Identify which cell holds the provided text, then report its (X, Y) central coordinate. 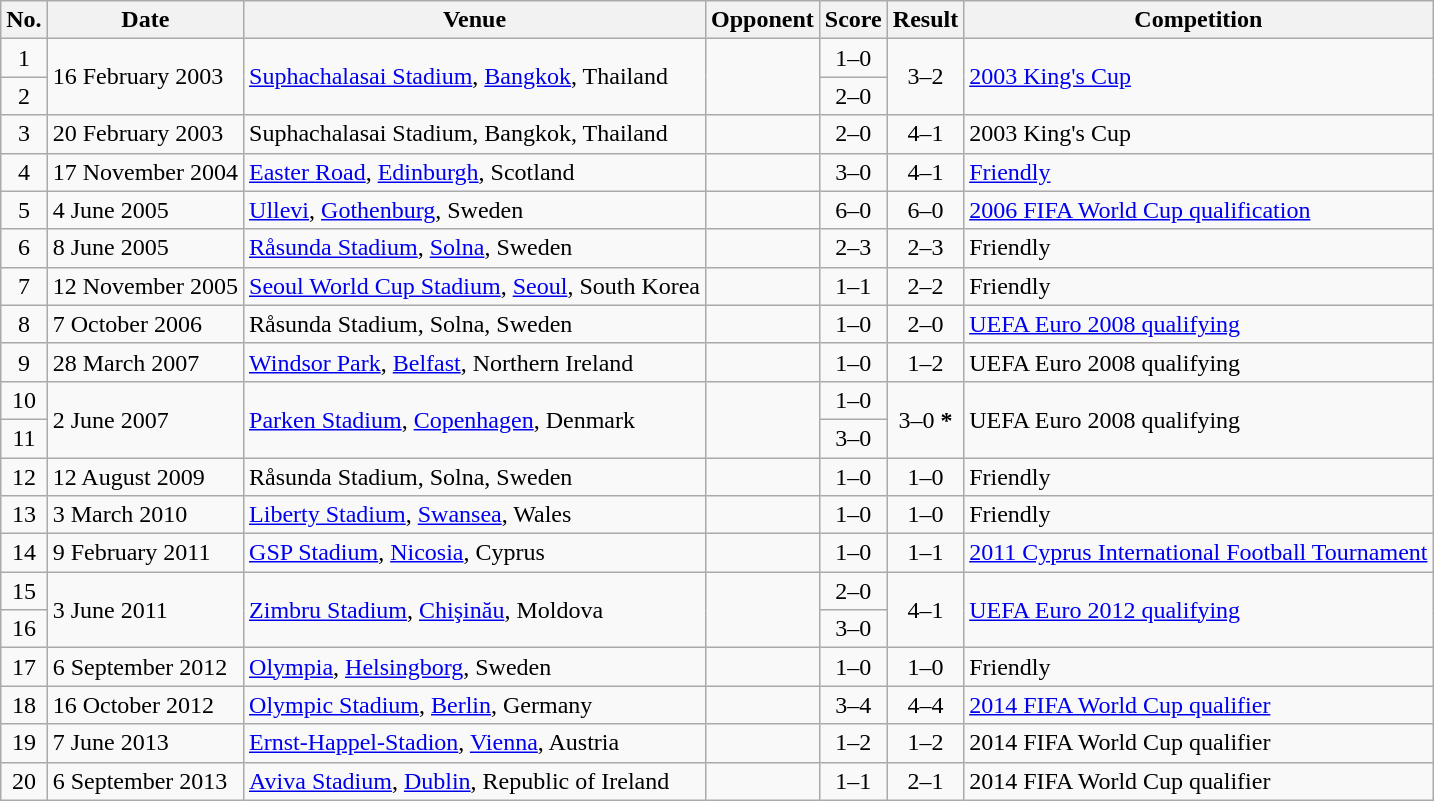
12 August 2009 (145, 477)
8 (24, 324)
No. (24, 20)
2 June 2007 (145, 419)
10 (24, 400)
17 November 2004 (145, 172)
13 (24, 515)
GSP Stadium, Nicosia, Cyprus (475, 553)
6 (24, 248)
2 (24, 96)
Opponent (763, 20)
19 (24, 743)
Venue (475, 20)
16 (24, 629)
Seoul World Cup Stadium, Seoul, South Korea (475, 286)
4–4 (925, 705)
Ernst-Happel-Stadion, Vienna, Austria (475, 743)
5 (24, 210)
Date (145, 20)
Zimbru Stadium, Chişinău, Moldova (475, 610)
Olympia, Helsingborg, Sweden (475, 667)
9 February 2011 (145, 553)
4 June 2005 (145, 210)
6 September 2013 (145, 781)
17 (24, 667)
7 June 2013 (145, 743)
Competition (1198, 20)
9 (24, 362)
3 June 2011 (145, 610)
Score (853, 20)
6 September 2012 (145, 667)
12 November 2005 (145, 286)
28 March 2007 (145, 362)
18 (24, 705)
3–2 (925, 77)
7 October 2006 (145, 324)
1 (24, 58)
UEFA Euro 2012 qualifying (1198, 610)
3 (24, 134)
3–4 (853, 705)
11 (24, 438)
Parken Stadium, Copenhagen, Denmark (475, 419)
2–2 (925, 286)
Aviva Stadium, Dublin, Republic of Ireland (475, 781)
Result (925, 20)
16 October 2012 (145, 705)
Ullevi, Gothenburg, Sweden (475, 210)
Windsor Park, Belfast, Northern Ireland (475, 362)
2–1 (925, 781)
4 (24, 172)
7 (24, 286)
Olympic Stadium, Berlin, Germany (475, 705)
20 (24, 781)
2006 FIFA World Cup qualification (1198, 210)
16 February 2003 (145, 77)
12 (24, 477)
3–0 * (925, 419)
8 June 2005 (145, 248)
Liberty Stadium, Swansea, Wales (475, 515)
2011 Cyprus International Football Tournament (1198, 553)
3 March 2010 (145, 515)
Easter Road, Edinburgh, Scotland (475, 172)
14 (24, 553)
15 (24, 591)
20 February 2003 (145, 134)
